Capture the cell that displays the provided text and extract its [x, y] central coordinate. 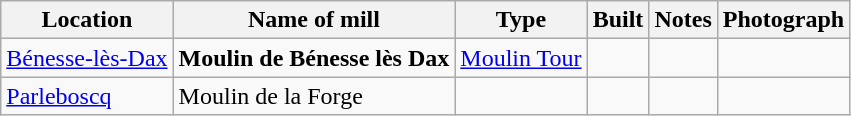
Photograph [783, 20]
Moulin de la Forge [314, 96]
Notes [683, 20]
Moulin Tour [521, 58]
Moulin de Bénesse lès Dax [314, 58]
Built [618, 20]
Type [521, 20]
Location [87, 20]
Parleboscq [87, 96]
Name of mill [314, 20]
Bénesse-lès-Dax [87, 58]
